Identify which cell holds the provided text, then report its [X, Y] central coordinate. 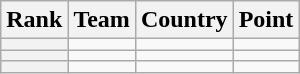
Country [184, 20]
Rank [34, 20]
Team [102, 20]
Point [266, 20]
